From the cell containing the given text, extract its center point as [X, Y] coordinate. 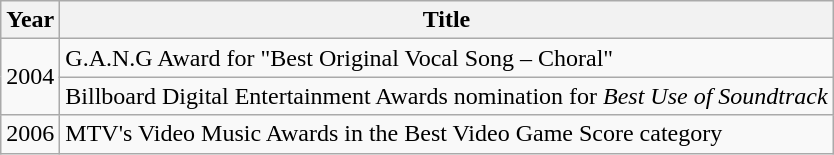
G.A.N.G Award for "Best Original Vocal Song – Choral" [446, 58]
Billboard Digital Entertainment Awards nomination for Best Use of Soundtrack [446, 96]
MTV's Video Music Awards in the Best Video Game Score category [446, 134]
2004 [30, 77]
Title [446, 20]
Year [30, 20]
2006 [30, 134]
